From the cell containing the given text, extract its center point as (X, Y) coordinate. 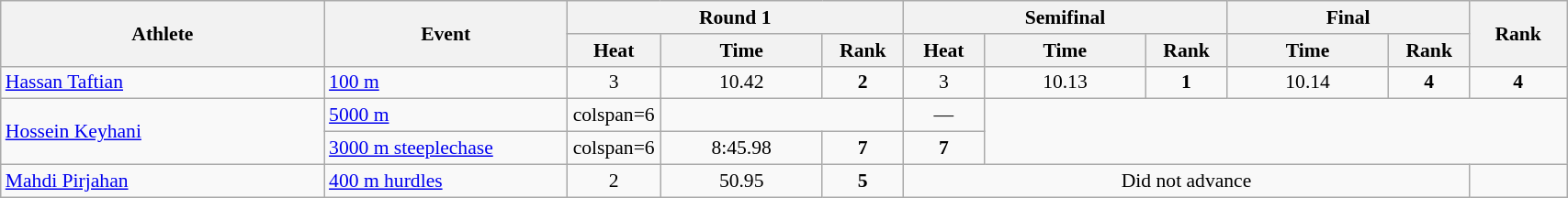
400 m hurdles (446, 181)
5000 m (446, 115)
Round 1 (735, 17)
1 (1186, 82)
10.13 (1065, 82)
8:45.98 (741, 148)
Event (446, 33)
100 m (446, 82)
Hassan Taftian (163, 82)
5 (863, 181)
10.42 (741, 82)
Did not advance (1186, 181)
Semifinal (1065, 17)
3000 m steeplechase (446, 148)
Mahdi Pirjahan (163, 181)
Hossein Keyhani (163, 132)
Final (1348, 17)
50.95 (741, 181)
Athlete (163, 33)
— (943, 115)
10.14 (1308, 82)
